Capture the cell that displays the provided text and extract its (x, y) central coordinate. 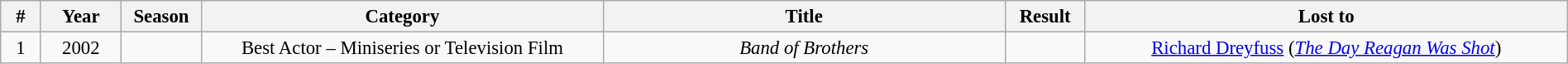
Season (160, 17)
Category (403, 17)
Lost to (1327, 17)
2002 (81, 48)
Richard Dreyfuss (The Day Reagan Was Shot) (1327, 48)
Result (1045, 17)
# (22, 17)
1 (22, 48)
Band of Brothers (804, 48)
Best Actor – Miniseries or Television Film (403, 48)
Title (804, 17)
Year (81, 17)
